Locate the cell with the specified text and output its [X, Y] center coordinate. 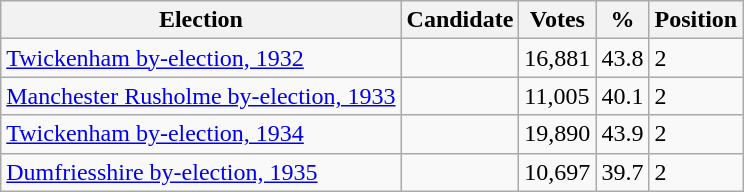
40.1 [622, 96]
Twickenham by-election, 1934 [201, 134]
Position [696, 20]
43.8 [622, 58]
Twickenham by-election, 1932 [201, 58]
11,005 [558, 96]
19,890 [558, 134]
Election [201, 20]
43.9 [622, 134]
39.7 [622, 172]
Dumfriesshire by-election, 1935 [201, 172]
% [622, 20]
Votes [558, 20]
Candidate [460, 20]
16,881 [558, 58]
Manchester Rusholme by-election, 1933 [201, 96]
10,697 [558, 172]
